Identify which cell holds the provided text, then report its [x, y] central coordinate. 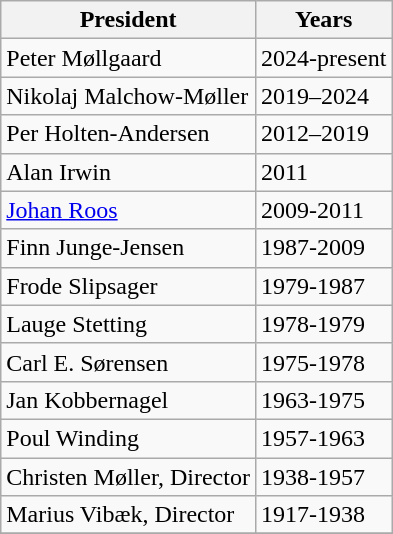
Finn Junge-Jensen [128, 248]
2012–2019 [323, 134]
Christen Møller, Director [128, 477]
Alan Irwin [128, 172]
Years [323, 20]
Nikolaj Malchow-Møller [128, 96]
1987-2009 [323, 248]
Carl E. Sørensen [128, 362]
1938-1957 [323, 477]
2024-present [323, 58]
President [128, 20]
Peter Møllgaard [128, 58]
Jan Kobbernagel [128, 400]
Frode Slipsager [128, 286]
1917-1938 [323, 515]
1963-1975 [323, 400]
2011 [323, 172]
1957-1963 [323, 438]
1975-1978 [323, 362]
Johan Roos [128, 210]
1978-1979 [323, 324]
Lauge Stetting [128, 324]
Per Holten-Andersen [128, 134]
Poul Winding [128, 438]
1979-1987 [323, 286]
2009-2011 [323, 210]
Marius Vibæk, Director [128, 515]
2019–2024 [323, 96]
